Determine the (X, Y) coordinate at the center of the cell enclosing the given text.  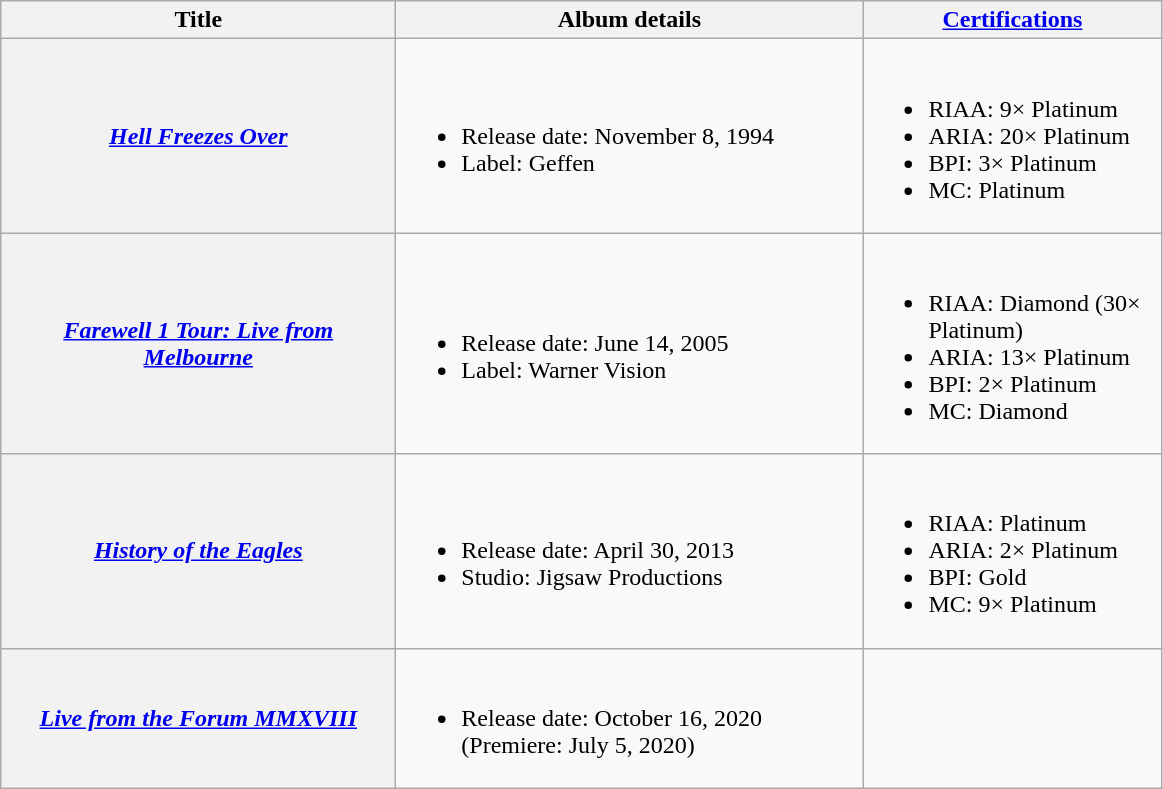
Title (198, 20)
Album details (630, 20)
Release date: June 14, 2005Label: Warner Vision (630, 344)
Release date: November 8, 1994Label: Geffen (630, 136)
Farewell 1 Tour: Live from Melbourne (198, 344)
RIAA: PlatinumARIA: 2× PlatinumBPI: GoldMC: 9× Platinum (1012, 551)
Release date: October 16, 2020 (Premiere: July 5, 2020) (630, 718)
Certifications (1012, 20)
Release date: April 30, 2013Studio: Jigsaw Productions (630, 551)
History of the Eagles (198, 551)
RIAA: 9× PlatinumARIA: 20× PlatinumBPI: 3× PlatinumMC: Platinum (1012, 136)
Live from the Forum MMXVIII (198, 718)
Hell Freezes Over (198, 136)
RIAA: Diamond (30× Platinum)ARIA: 13× PlatinumBPI: 2× PlatinumMC: Diamond (1012, 344)
